Find where the given text appears and provide that cell's center as (x, y) coordinate. 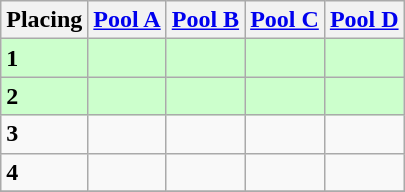
1 (44, 58)
Placing (44, 20)
Pool C (285, 20)
2 (44, 96)
Pool A (127, 20)
3 (44, 134)
4 (44, 172)
Pool B (205, 20)
Pool D (364, 20)
